Return (x, y) of the center of cell containing provided text 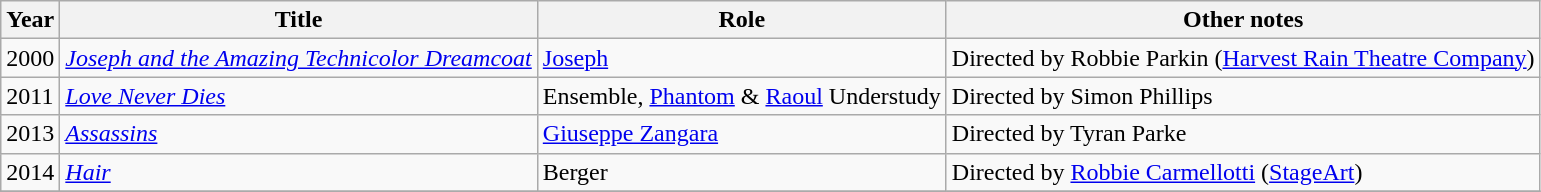
Directed by Simon Phillips (1243, 96)
Directed by Robbie Carmellotti (StageArt) (1243, 172)
Ensemble, Phantom & Raoul Understudy (742, 96)
Love Never Dies (298, 96)
Directed by Tyran Parke (1243, 134)
Joseph (742, 58)
Assassins (298, 134)
2000 (30, 58)
Giuseppe Zangara (742, 134)
2013 (30, 134)
Year (30, 20)
2014 (30, 172)
Berger (742, 172)
Role (742, 20)
2011 (30, 96)
Title (298, 20)
Directed by Robbie Parkin (Harvest Rain Theatre Company) (1243, 58)
Other notes (1243, 20)
Hair (298, 172)
Joseph and the Amazing Technicolor Dreamcoat (298, 58)
